Return the (x, y) coordinate for the center point of the cell that contains the specified text.  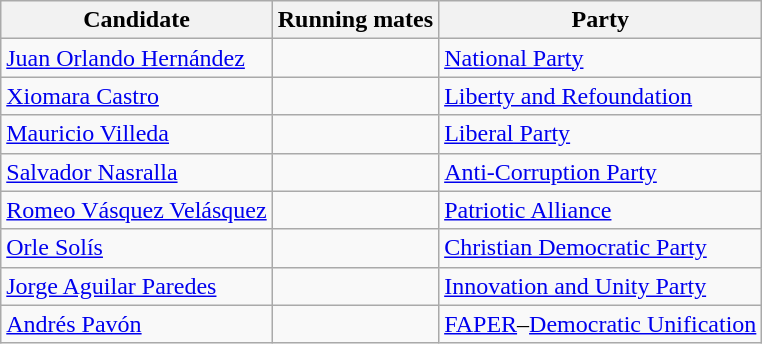
Innovation and Unity Party (600, 286)
Xiomara Castro (136, 96)
Liberty and Refoundation (600, 96)
Mauricio Villeda (136, 134)
Christian Democratic Party (600, 248)
National Party (600, 58)
Party (600, 20)
Anti-Corruption Party (600, 172)
Juan Orlando Hernández (136, 58)
Jorge Aguilar Paredes (136, 286)
Running mates (355, 20)
Patriotic Alliance (600, 210)
Orle Solís (136, 248)
Liberal Party (600, 134)
Salvador Nasralla (136, 172)
Candidate (136, 20)
FAPER–Democratic Unification (600, 324)
Andrés Pavón (136, 324)
Romeo Vásquez Velásquez (136, 210)
